Find where the given text appears and provide that cell's center as (X, Y) coordinate. 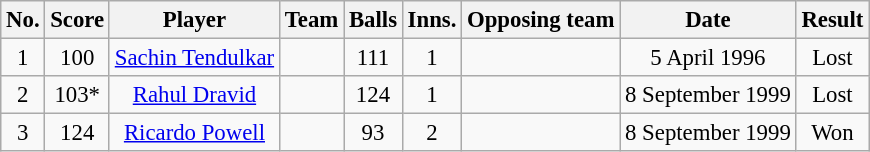
Rahul Dravid (194, 95)
Team (311, 20)
Result (832, 20)
Date (708, 20)
Sachin Tendulkar (194, 58)
5 April 1996 (708, 58)
111 (374, 58)
93 (374, 133)
103* (78, 95)
Ricardo Powell (194, 133)
Score (78, 20)
Player (194, 20)
3 (23, 133)
Won (832, 133)
100 (78, 58)
Opposing team (541, 20)
Balls (374, 20)
Inns. (432, 20)
No. (23, 20)
